Scan for the cell matching the given text and deliver its [x, y] coordinate at center. 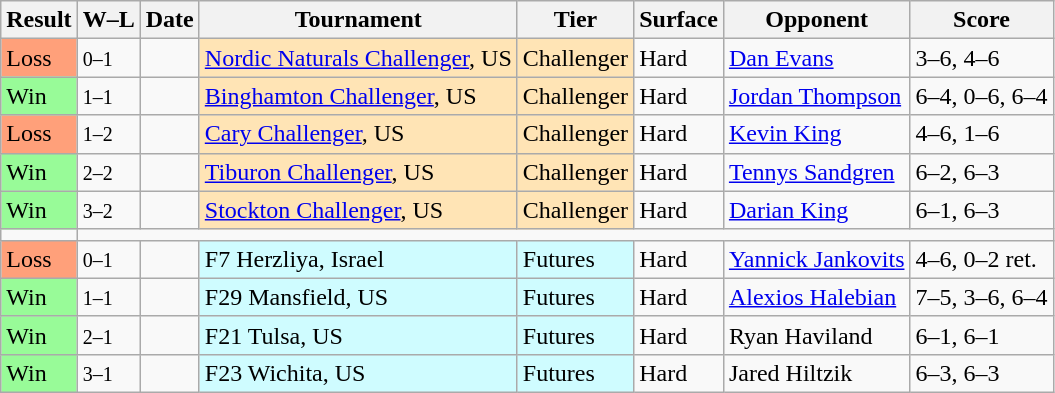
Binghamton Challenger, US [358, 96]
3–6, 4–6 [982, 58]
Jordan Thompson [816, 96]
6–1, 6–3 [982, 210]
F21 Tulsa, US [358, 335]
Score [982, 20]
Jared Hiltzik [816, 373]
Date [170, 20]
Tier [575, 20]
Darian King [816, 210]
Surface [679, 20]
6–1, 6–1 [982, 335]
Yannick Jankovits [816, 259]
Nordic Naturals Challenger, US [358, 58]
2–1 [108, 335]
F23 Wichita, US [358, 373]
1–2 [108, 134]
F29 Mansfield, US [358, 297]
Alexios Halebian [816, 297]
Tennys Sandgren [816, 172]
Dan Evans [816, 58]
Tiburon Challenger, US [358, 172]
Ryan Haviland [816, 335]
7–5, 3–6, 6–4 [982, 297]
W–L [108, 20]
Opponent [816, 20]
Cary Challenger, US [358, 134]
3–1 [108, 373]
2–2 [108, 172]
3–2 [108, 210]
4–6, 1–6 [982, 134]
Tournament [358, 20]
6–2, 6–3 [982, 172]
Result [39, 20]
F7 Herzliya, Israel [358, 259]
4–6, 0–2 ret. [982, 259]
Stockton Challenger, US [358, 210]
6–4, 0–6, 6–4 [982, 96]
6–3, 6–3 [982, 373]
Kevin King [816, 134]
